Return the (x, y) coordinate for the center point of the cell that contains the specified text.  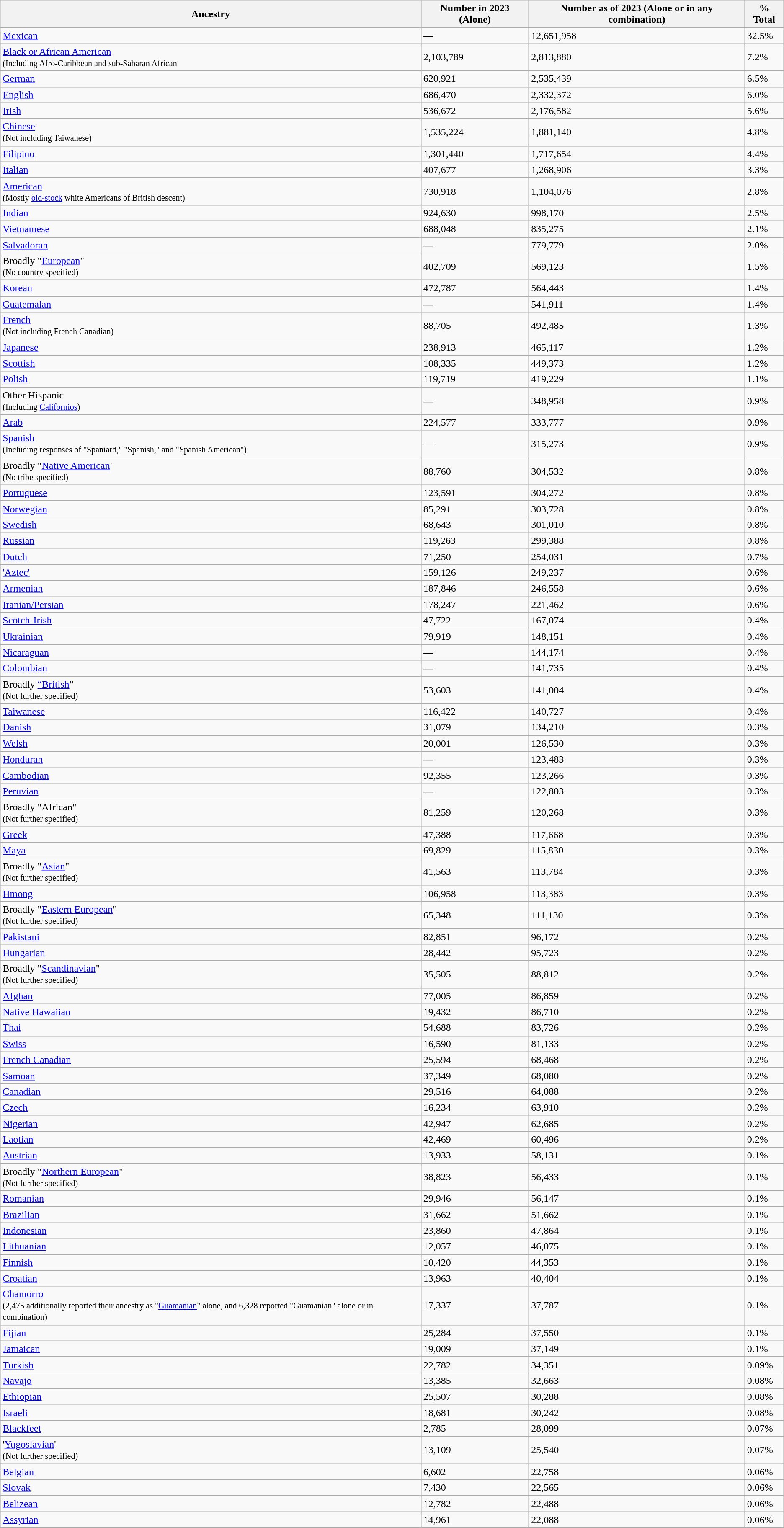
688,048 (475, 229)
4.4% (764, 154)
254,031 (637, 557)
Broadly “British”(Not further specified) (211, 690)
122,803 (637, 791)
Turkish (211, 1365)
Iranian/Persian (211, 605)
111,130 (637, 915)
35,505 (475, 975)
2,813,880 (637, 57)
115,830 (637, 851)
924,630 (475, 213)
238,913 (475, 347)
Canadian (211, 1091)
Broadly "Northern European"(Not further specified) (211, 1177)
41,563 (475, 872)
12,782 (475, 1504)
492,485 (637, 326)
1.5% (764, 266)
3.3% (764, 170)
60,496 (637, 1140)
140,727 (637, 711)
6,602 (475, 1472)
Polish (211, 379)
Spanish(Including responses of "Spaniard," "Spanish," and "Spanish American") (211, 444)
19,432 (475, 1012)
63,910 (637, 1107)
25,507 (475, 1396)
117,668 (637, 834)
Broadly "Scandinavian"(Not further specified) (211, 975)
56,147 (637, 1199)
79,919 (475, 636)
119,719 (475, 379)
Nigerian (211, 1123)
Broadly "Asian"(Not further specified) (211, 872)
Hungarian (211, 953)
92,355 (475, 775)
Czech (211, 1107)
Dutch (211, 557)
Israeli (211, 1412)
159,126 (475, 573)
'Yugoslavian'(Not further specified) (211, 1450)
141,004 (637, 690)
20,001 (475, 743)
167,074 (637, 621)
Portuguese (211, 493)
12,651,958 (637, 36)
13,385 (475, 1381)
2.5% (764, 213)
37,349 (475, 1076)
686,470 (475, 95)
Colombian (211, 668)
French Canadian (211, 1060)
47,722 (475, 621)
22,782 (475, 1365)
113,383 (637, 894)
Ukrainian (211, 636)
68,643 (475, 525)
Irish (211, 111)
Hmong (211, 894)
Finnish (211, 1262)
1,268,906 (637, 170)
Korean (211, 288)
Blackfeet (211, 1429)
Broadly "Native American"(No tribe specified) (211, 471)
Laotian (211, 1140)
62,685 (637, 1123)
82,851 (475, 937)
Taiwanese (211, 711)
22,488 (637, 1504)
333,777 (637, 422)
32,663 (637, 1381)
25,594 (475, 1060)
46,075 (637, 1246)
315,273 (637, 444)
730,918 (475, 191)
22,088 (637, 1520)
224,577 (475, 422)
407,677 (475, 170)
Black or African American(Including Afro-Caribbean and sub-Saharan African (211, 57)
22,565 (637, 1488)
Lithuanian (211, 1246)
6.5% (764, 79)
2,332,372 (637, 95)
Russian (211, 540)
54,688 (475, 1028)
402,709 (475, 266)
Broadly "European"(No country specified) (211, 266)
1,881,140 (637, 132)
German (211, 79)
30,242 (637, 1412)
37,787 (637, 1306)
7,430 (475, 1488)
69,829 (475, 851)
81,259 (475, 813)
Italian (211, 170)
134,210 (637, 727)
56,433 (637, 1177)
Brazilian (211, 1215)
141,735 (637, 668)
Salvadoran (211, 245)
113,784 (637, 872)
96,172 (637, 937)
Armenian (211, 589)
303,728 (637, 509)
86,859 (637, 996)
419,229 (637, 379)
148,151 (637, 636)
Croatian (211, 1278)
68,468 (637, 1060)
Assyrian (211, 1520)
299,388 (637, 540)
Number as of 2023 (Alone or in any combination) (637, 14)
English (211, 95)
Norwegian (211, 509)
569,123 (637, 266)
Greek (211, 834)
Thai (211, 1028)
38,823 (475, 1177)
81,133 (637, 1044)
25,284 (475, 1333)
19,009 (475, 1349)
348,958 (637, 401)
Indonesian (211, 1231)
Navajo (211, 1381)
Belgian (211, 1472)
2,535,439 (637, 79)
65,348 (475, 915)
472,787 (475, 288)
304,272 (637, 493)
29,516 (475, 1091)
French(Not including French Canadian) (211, 326)
2,103,789 (475, 57)
16,590 (475, 1044)
88,760 (475, 471)
30,288 (637, 1396)
40,404 (637, 1278)
88,812 (637, 975)
Pakistani (211, 937)
58,131 (637, 1156)
Danish (211, 727)
17,337 (475, 1306)
835,275 (637, 229)
1,535,224 (475, 132)
2.1% (764, 229)
American(Mostly old-stock white Americans of British descent) (211, 191)
Swedish (211, 525)
449,373 (637, 363)
Japanese (211, 347)
64,088 (637, 1091)
77,005 (475, 996)
Samoan (211, 1076)
119,263 (475, 540)
Romanian (211, 1199)
4.8% (764, 132)
28,442 (475, 953)
Afghan (211, 996)
Ethiopian (211, 1396)
178,247 (475, 605)
1.3% (764, 326)
2,176,582 (637, 111)
32.5% (764, 36)
71,250 (475, 557)
Maya (211, 851)
% Total (764, 14)
Nicaraguan (211, 652)
37,149 (637, 1349)
Fijian (211, 1333)
541,911 (637, 304)
Mexican (211, 36)
31,662 (475, 1215)
'Aztec' (211, 573)
620,921 (475, 79)
Ancestry (211, 14)
Cambodian (211, 775)
Guatemalan (211, 304)
Native Hawaiian (211, 1012)
120,268 (637, 813)
22,758 (637, 1472)
14,961 (475, 1520)
998,170 (637, 213)
47,864 (637, 1231)
31,079 (475, 727)
Scottish (211, 363)
Peruvian (211, 791)
123,591 (475, 493)
44,353 (637, 1262)
2.8% (764, 191)
42,947 (475, 1123)
187,846 (475, 589)
42,469 (475, 1140)
Jamaican (211, 1349)
Scotch-Irish (211, 621)
28,099 (637, 1429)
6.0% (764, 95)
23,860 (475, 1231)
Other Hispanic(Including Californios) (211, 401)
304,532 (637, 471)
564,443 (637, 288)
221,462 (637, 605)
108,335 (475, 363)
37,550 (637, 1333)
Broadly "Eastern European"(Not further specified) (211, 915)
Honduran (211, 759)
106,958 (475, 894)
Chamorro(2,475 additionally reported their ancestry as "Guamanian" alone, and 6,328 reported "Guamanian" alone or in combination) (211, 1306)
85,291 (475, 509)
779,779 (637, 245)
Vietnamese (211, 229)
123,266 (637, 775)
88,705 (475, 326)
126,530 (637, 743)
16,234 (475, 1107)
144,174 (637, 652)
2.0% (764, 245)
95,723 (637, 953)
0.7% (764, 557)
12,057 (475, 1246)
7.2% (764, 57)
1.1% (764, 379)
10,420 (475, 1262)
Indian (211, 213)
249,237 (637, 573)
53,603 (475, 690)
Belizean (211, 1504)
Arab (211, 422)
246,558 (637, 589)
68,080 (637, 1076)
Welsh (211, 743)
116,422 (475, 711)
25,540 (637, 1450)
Filipino (211, 154)
5.6% (764, 111)
29,946 (475, 1199)
Slovak (211, 1488)
Broadly "African"(Not further specified) (211, 813)
123,483 (637, 759)
Number in 2023 (Alone) (475, 14)
47,388 (475, 834)
Austrian (211, 1156)
2,785 (475, 1429)
1,301,440 (475, 154)
1,717,654 (637, 154)
13,933 (475, 1156)
1,104,076 (637, 191)
13,963 (475, 1278)
465,117 (637, 347)
51,662 (637, 1215)
Swiss (211, 1044)
301,010 (637, 525)
13,109 (475, 1450)
18,681 (475, 1412)
Chinese(Not including Taiwanese) (211, 132)
34,351 (637, 1365)
536,672 (475, 111)
0.09% (764, 1365)
86,710 (637, 1012)
83,726 (637, 1028)
